Search for the cell housing the specified text and yield its [X, Y] center coordinate. 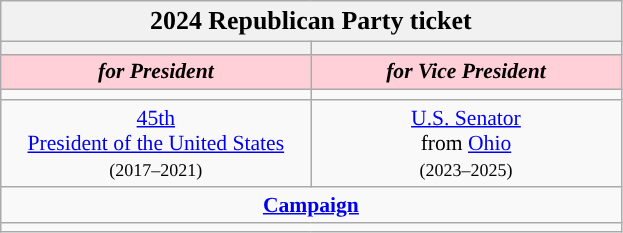
for President [156, 72]
2024 Republican Party ticket [311, 21]
45thPresident of the United States(2017–2021) [156, 144]
for Vice President [466, 72]
U.S. Senatorfrom Ohio(2023–2025) [466, 144]
Campaign [311, 205]
